Output the (x, y) coordinate of the center of the cell containing the given text.  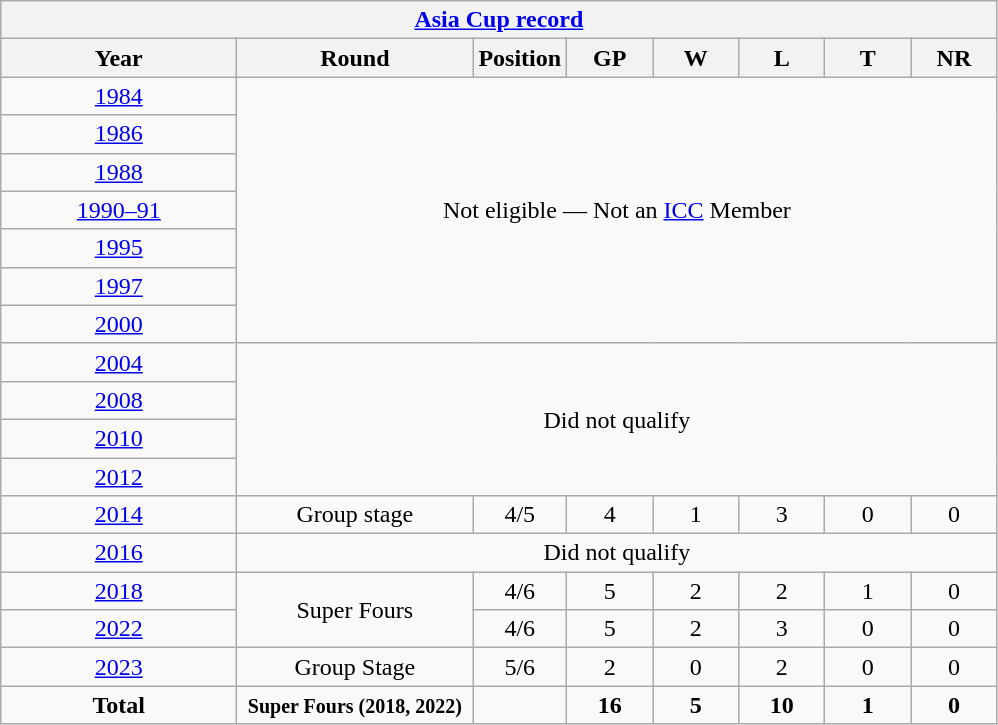
T (868, 58)
GP (610, 58)
Super Fours (2018, 2022) (355, 705)
4/5 (520, 515)
Position (520, 58)
4 (610, 515)
5/6 (520, 667)
2018 (119, 591)
2023 (119, 667)
Group Stage (355, 667)
1995 (119, 248)
16 (610, 705)
10 (782, 705)
NR (954, 58)
Super Fours (355, 610)
1997 (119, 286)
W (696, 58)
Group stage (355, 515)
1986 (119, 134)
2008 (119, 400)
L (782, 58)
2012 (119, 477)
Round (355, 58)
2014 (119, 515)
Total (119, 705)
Year (119, 58)
1990–91 (119, 210)
Asia Cup record (499, 20)
2004 (119, 362)
2010 (119, 438)
1988 (119, 172)
2022 (119, 629)
1984 (119, 96)
2016 (119, 553)
Not eligible — Not an ICC Member (617, 210)
2000 (119, 324)
